Provide the [x, y] coordinate of the cell's center where the given text is located.  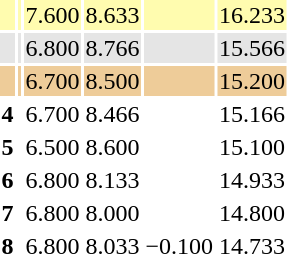
8.133 [112, 180]
8.766 [112, 48]
16.233 [252, 15]
7.600 [52, 15]
14.933 [252, 180]
14.800 [252, 213]
15.200 [252, 81]
8.500 [112, 81]
8.000 [112, 213]
8.633 [112, 15]
8.600 [112, 147]
4 [8, 114]
5 [8, 147]
7 [8, 213]
15.100 [252, 147]
6.500 [52, 147]
8.466 [112, 114]
15.166 [252, 114]
6 [8, 180]
15.566 [252, 48]
